Return the [x, y] coordinate for the center point of the cell that contains the specified text.  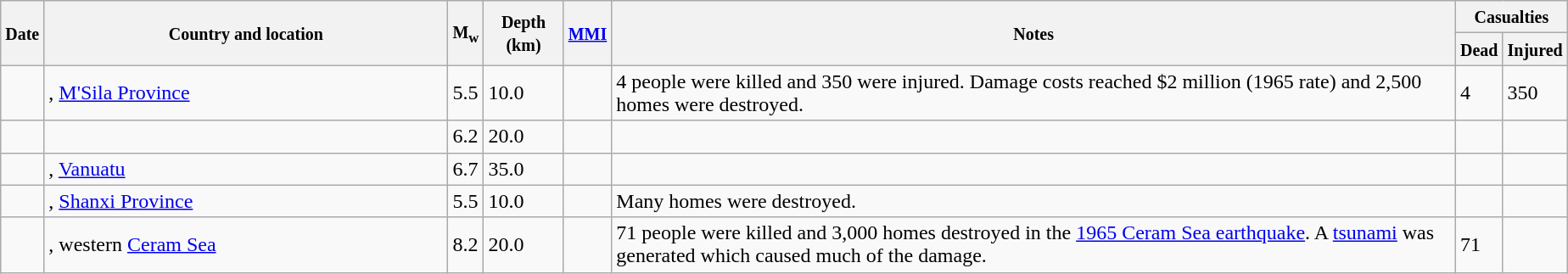
350 [1535, 93]
4 [1479, 93]
Date [22, 33]
Many homes were destroyed. [1033, 201]
MMI [587, 33]
71 people were killed and 3,000 homes destroyed in the 1965 Ceram Sea earthquake. A tsunami was generated which caused much of the damage. [1033, 244]
Injured [1535, 49]
, Vanuatu [246, 169]
Mw [466, 33]
, M'Sila Province [246, 93]
Notes [1033, 33]
8.2 [466, 244]
Casualties [1511, 17]
Country and location [246, 33]
35.0 [524, 169]
Dead [1479, 49]
, western Ceram Sea [246, 244]
Depth (km) [524, 33]
, Shanxi Province [246, 201]
4 people were killed and 350 were injured. Damage costs reached $2 million (1965 rate) and 2,500 homes were destroyed. [1033, 93]
6.2 [466, 137]
6.7 [466, 169]
71 [1479, 244]
